Provide the [x, y] coordinate of the cell's center where the given text is located.  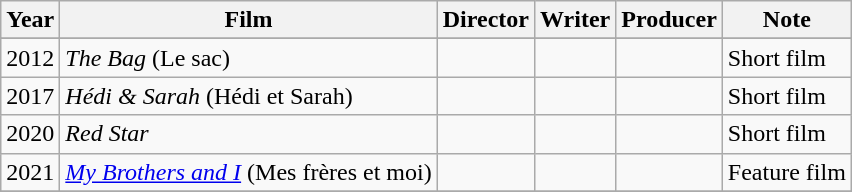
2021 [30, 172]
2020 [30, 134]
My Brothers and I (Mes frères et moi) [248, 172]
2012 [30, 58]
2017 [30, 96]
Producer [670, 20]
Director [486, 20]
Red Star [248, 134]
Film [248, 20]
The Bag (Le sac) [248, 58]
Feature film [786, 172]
Writer [574, 20]
Hédi & Sarah (Hédi et Sarah) [248, 96]
Year [30, 20]
Note [786, 20]
